From the cell containing the given text, extract its center point as [x, y] coordinate. 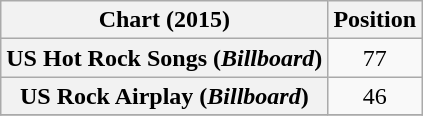
77 [375, 58]
46 [375, 96]
Chart (2015) [164, 20]
US Rock Airplay (Billboard) [164, 96]
Position [375, 20]
US Hot Rock Songs (Billboard) [164, 58]
